For the text-containing cell, return its midpoint in [x, y] coordinate format. 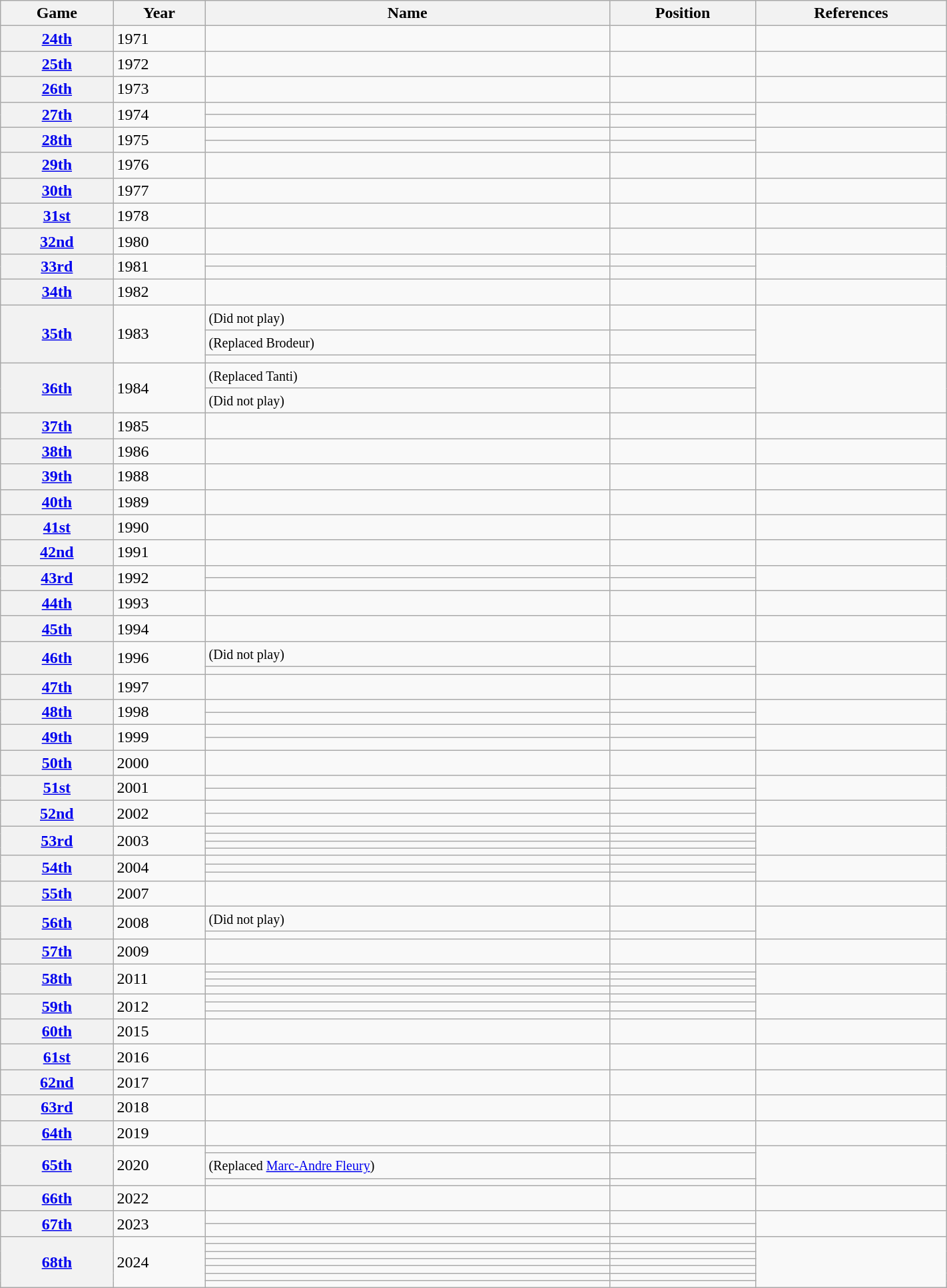
1977 [159, 190]
68th [57, 1262]
1986 [159, 451]
24th [57, 39]
2008 [159, 923]
2015 [159, 1032]
Name [408, 13]
1975 [159, 140]
2023 [159, 1223]
39th [57, 477]
2018 [159, 1108]
(Replaced Brodeur) [408, 343]
36th [57, 388]
(Replaced Tanti) [408, 375]
Game [57, 13]
61st [57, 1057]
30th [57, 190]
1994 [159, 628]
44th [57, 603]
64th [57, 1133]
50th [57, 763]
1989 [159, 502]
2007 [159, 893]
48th [57, 712]
57th [57, 951]
31st [57, 216]
32nd [57, 241]
1991 [159, 552]
38th [57, 451]
2004 [159, 868]
2022 [159, 1198]
1983 [159, 334]
28th [57, 140]
1988 [159, 477]
1978 [159, 216]
1974 [159, 114]
1992 [159, 578]
1999 [159, 738]
1976 [159, 165]
1998 [159, 712]
2000 [159, 763]
56th [57, 923]
2003 [159, 841]
40th [57, 502]
1973 [159, 89]
(Replaced Marc-Andre Fleury) [408, 1166]
1981 [159, 266]
37th [57, 426]
1985 [159, 426]
1993 [159, 603]
45th [57, 628]
29th [57, 165]
43rd [57, 578]
26th [57, 89]
51st [57, 788]
60th [57, 1032]
67th [57, 1223]
27th [57, 114]
2016 [159, 1057]
2002 [159, 813]
25th [57, 64]
58th [57, 978]
62nd [57, 1082]
1982 [159, 292]
55th [57, 893]
63rd [57, 1108]
1996 [159, 658]
1972 [159, 64]
2024 [159, 1262]
2009 [159, 951]
54th [57, 868]
2001 [159, 788]
1997 [159, 686]
34th [57, 292]
53rd [57, 841]
41st [57, 527]
35th [57, 334]
66th [57, 1198]
59th [57, 1006]
42nd [57, 552]
Position [682, 13]
2020 [159, 1166]
1971 [159, 39]
2017 [159, 1082]
2012 [159, 1006]
2019 [159, 1133]
46th [57, 658]
1980 [159, 241]
1990 [159, 527]
Year [159, 13]
49th [57, 738]
33rd [57, 266]
References [851, 13]
1984 [159, 388]
2011 [159, 978]
52nd [57, 813]
47th [57, 686]
65th [57, 1166]
